Extract the (x, y) coordinate from the center of the cell holding the provided text.  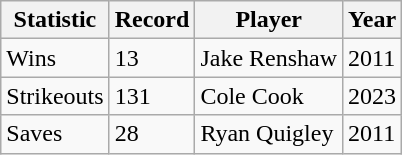
28 (152, 134)
Record (152, 20)
Statistic (55, 20)
Cole Cook (269, 96)
Player (269, 20)
Jake Renshaw (269, 58)
Ryan Quigley (269, 134)
Wins (55, 58)
Strikeouts (55, 96)
131 (152, 96)
2023 (372, 96)
Saves (55, 134)
13 (152, 58)
Year (372, 20)
